Capture the cell that displays the provided text and extract its (X, Y) central coordinate. 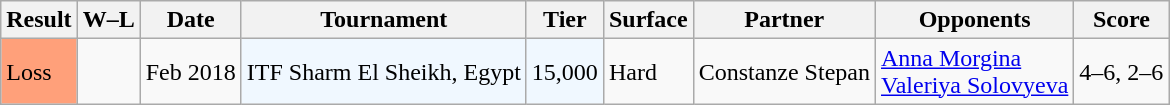
4–6, 2–6 (1122, 72)
W–L (108, 20)
Constanze Stepan (784, 72)
Tier (564, 20)
Hard (648, 72)
Loss (39, 72)
Result (39, 20)
ITF Sharm El Sheikh, Egypt (384, 72)
Opponents (974, 20)
Feb 2018 (190, 72)
Date (190, 20)
Partner (784, 20)
15,000 (564, 72)
Score (1122, 20)
Tournament (384, 20)
Surface (648, 20)
Anna Morgina Valeriya Solovyeva (974, 72)
